Search for the cell housing the specified text and yield its (X, Y) center coordinate. 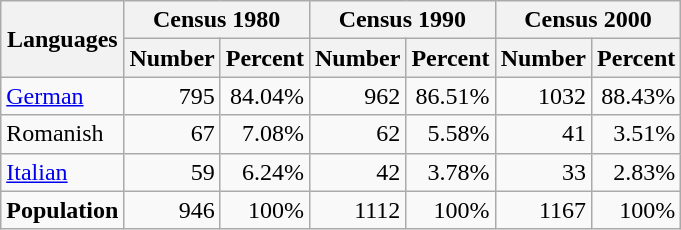
3.51% (636, 134)
41 (543, 134)
62 (357, 134)
6.24% (264, 172)
33 (543, 172)
1032 (543, 96)
German (62, 96)
7.08% (264, 134)
795 (172, 96)
3.78% (450, 172)
Languages (62, 39)
Population (62, 210)
Census 2000 (588, 20)
946 (172, 210)
1112 (357, 210)
962 (357, 96)
Census 1980 (217, 20)
42 (357, 172)
1167 (543, 210)
5.58% (450, 134)
84.04% (264, 96)
Romanish (62, 134)
59 (172, 172)
86.51% (450, 96)
2.83% (636, 172)
Census 1990 (402, 20)
Italian (62, 172)
88.43% (636, 96)
67 (172, 134)
